Capture the cell that displays the provided text and extract its (x, y) central coordinate. 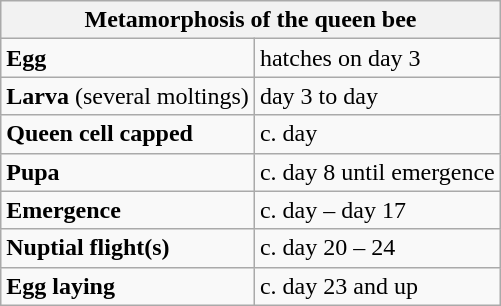
c. day 8 until emergence (377, 172)
Larva (several moltings) (128, 96)
Egg (128, 58)
Metamorphosis of the queen bee (251, 20)
day 3 to day (377, 96)
hatches on day 3 (377, 58)
Egg laying (128, 286)
Nuptial flight(s) (128, 248)
c. day 23 and up (377, 286)
Queen cell capped (128, 134)
c. day (377, 134)
Pupa (128, 172)
Emergence (128, 210)
c. day – day 17 (377, 210)
c. day 20 – 24 (377, 248)
